For the text-containing cell, return its midpoint in (x, y) coordinate format. 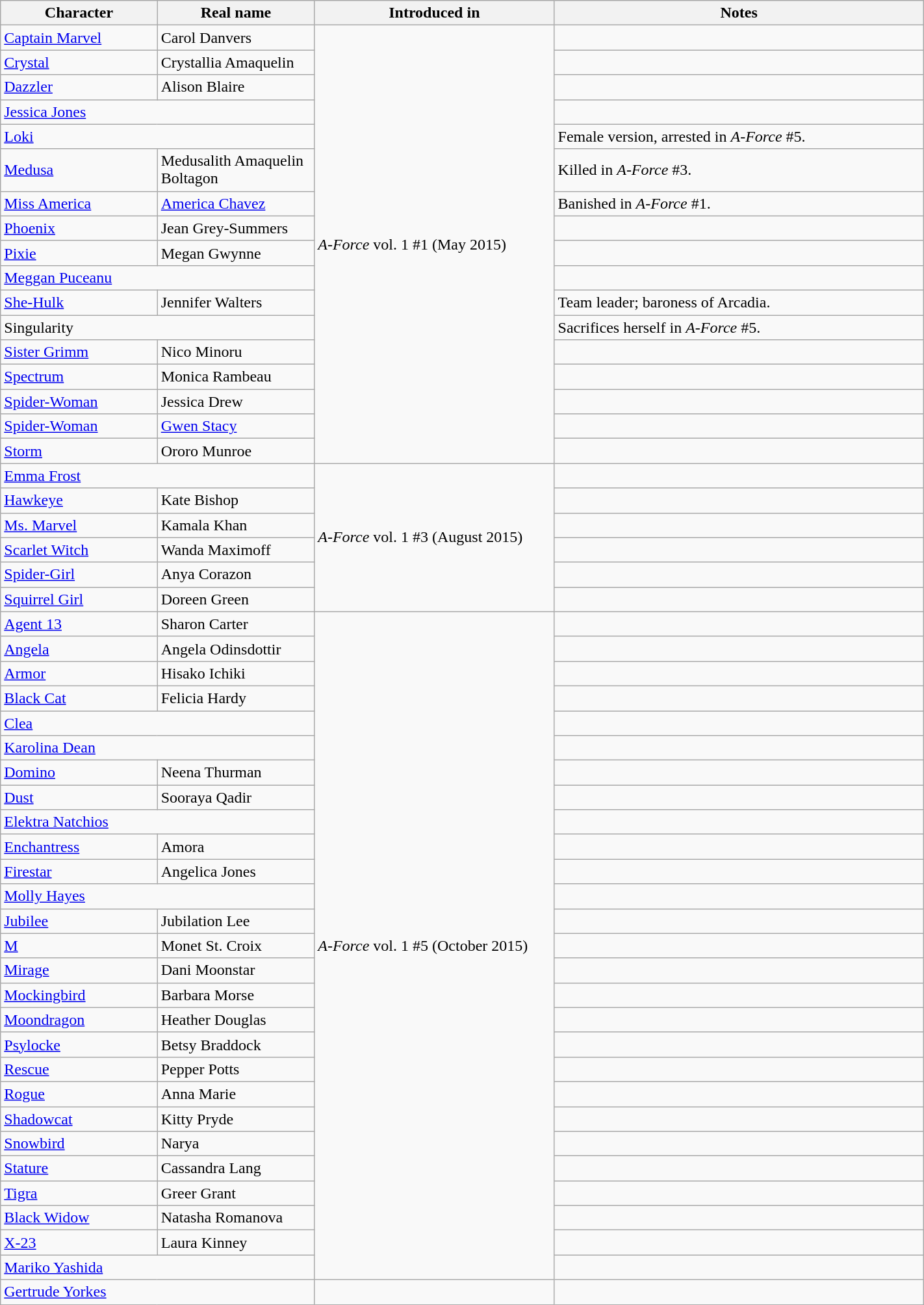
Pixie (79, 253)
Dazzler (79, 87)
Anna Marie (235, 1094)
Mariko Yashida (157, 1267)
Karolina Dean (157, 748)
Snowbird (79, 1144)
Squirrel Girl (79, 599)
Moondragon (79, 1020)
Natasha Romanova (235, 1218)
Heather Douglas (235, 1020)
Felicia Hardy (235, 698)
Spectrum (79, 377)
Doreen Green (235, 599)
Laura Kinney (235, 1243)
Hisako Ichiki (235, 673)
Spider-Girl (79, 575)
Killed in A-Force #3. (739, 170)
Sister Grimm (79, 352)
Jean Grey-Summers (235, 228)
Team leader; baroness of Arcadia. (739, 302)
Angela Odinsdottir (235, 649)
Mirage (79, 970)
Gwen Stacy (235, 426)
Enchantress (79, 847)
Hawkeye (79, 500)
Banished in A-Force #1. (739, 203)
Miss America (79, 203)
She-Hulk (79, 302)
Black Widow (79, 1218)
Monica Rambeau (235, 377)
Anya Corazon (235, 575)
Emma Frost (157, 476)
Barbara Morse (235, 995)
X-23 (79, 1243)
Character (79, 13)
Agent 13 (79, 624)
Gertrude Yorkes (157, 1292)
Molly Hayes (157, 896)
Phoenix (79, 228)
Angela (79, 649)
Storm (79, 451)
Betsy Braddock (235, 1044)
Sharon Carter (235, 624)
Scarlet Witch (79, 550)
Introduced in (434, 13)
Angelica Jones (235, 872)
Jessica Jones (157, 112)
Jubilation Lee (235, 921)
Megan Gwynne (235, 253)
Medusalith Amaquelin Boltagon (235, 170)
Nico Minoru (235, 352)
Real name (235, 13)
Armor (79, 673)
Ms. Marvel (79, 525)
Greer Grant (235, 1193)
Crystal (79, 62)
Jennifer Walters (235, 302)
Cassandra Lang (235, 1169)
A-Force vol. 1 #5 (October 2015) (434, 946)
A-Force vol. 1 #3 (August 2015) (434, 537)
Kitty Pryde (235, 1118)
Rogue (79, 1094)
Sacrifices herself in A-Force #5. (739, 327)
Narya (235, 1144)
Elektra Natchios (157, 822)
Firestar (79, 872)
Shadowcat (79, 1118)
Carol Danvers (235, 38)
Female version, arrested in A-Force #5. (739, 136)
Tigra (79, 1193)
Psylocke (79, 1044)
Sooraya Qadir (235, 797)
Black Cat (79, 698)
Notes (739, 13)
Meggan Puceanu (157, 278)
Kate Bishop (235, 500)
Captain Marvel (79, 38)
Crystallia Amaquelin (235, 62)
Neena Thurman (235, 773)
Amora (235, 847)
Ororo Munroe (235, 451)
Alison Blaire (235, 87)
Medusa (79, 170)
Jubilee (79, 921)
Domino (79, 773)
Dani Moonstar (235, 970)
Mockingbird (79, 995)
Rescue (79, 1069)
A-Force vol. 1 #1 (May 2015) (434, 244)
Wanda Maximoff (235, 550)
America Chavez (235, 203)
Pepper Potts (235, 1069)
Stature (79, 1169)
Jessica Drew (235, 402)
Loki (157, 136)
Monet St. Croix (235, 946)
M (79, 946)
Clea (157, 723)
Singularity (157, 327)
Kamala Khan (235, 525)
Dust (79, 797)
